Output the [X, Y] coordinate of the center of the cell containing the given text.  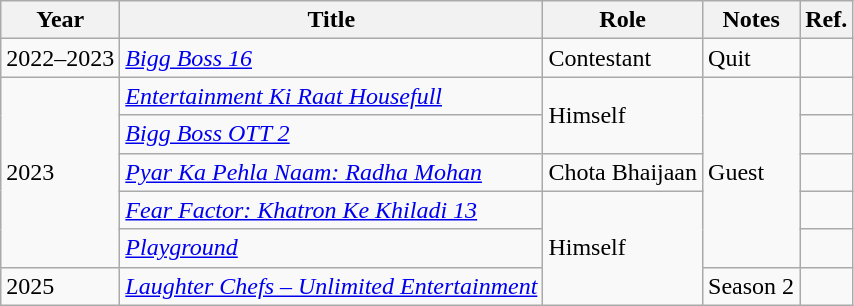
Bigg Boss 16 [332, 58]
Contestant [623, 58]
Role [623, 20]
Fear Factor: Khatron Ke Khiladi 13 [332, 210]
Year [60, 20]
Chota Bhaijaan [623, 172]
Guest [752, 172]
Entertainment Ki Raat Housefull [332, 96]
Pyar Ka Pehla Naam: Radha Mohan [332, 172]
Quit [752, 58]
Season 2 [752, 286]
2023 [60, 172]
2022–2023 [60, 58]
Playground [332, 248]
Laughter Chefs – Unlimited Entertainment [332, 286]
Bigg Boss OTT 2 [332, 134]
2025 [60, 286]
Title [332, 20]
Ref. [826, 20]
Notes [752, 20]
